Output the [X, Y] coordinate of the center of the cell containing the given text.  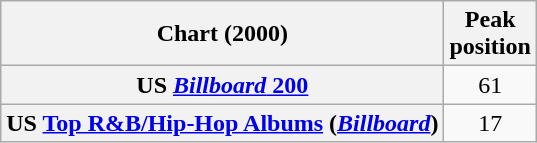
Chart (2000) [222, 34]
61 [490, 85]
US Top R&B/Hip-Hop Albums (Billboard) [222, 123]
US Billboard 200 [222, 85]
17 [490, 123]
Peak position [490, 34]
